Scan for the cell matching the given text and deliver its [x, y] coordinate at center. 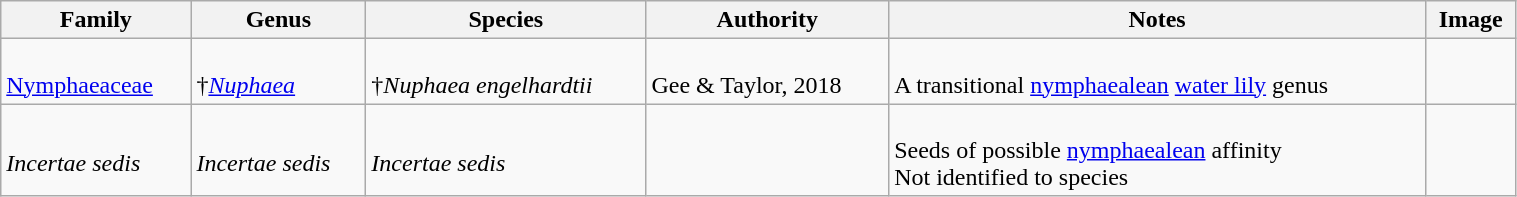
†Nuphaea engelhardtii [506, 72]
Notes [1158, 20]
Nymphaeaceae [96, 72]
Species [506, 20]
Authority [768, 20]
Family [96, 20]
†Nuphaea [278, 72]
Image [1470, 20]
Seeds of possible nymphaealean affinityNot identified to species [1158, 150]
A transitional nymphaealean water lily genus [1158, 72]
Genus [278, 20]
Gee & Taylor, 2018 [768, 72]
